From the cell containing the given text, extract its center point as (X, Y) coordinate. 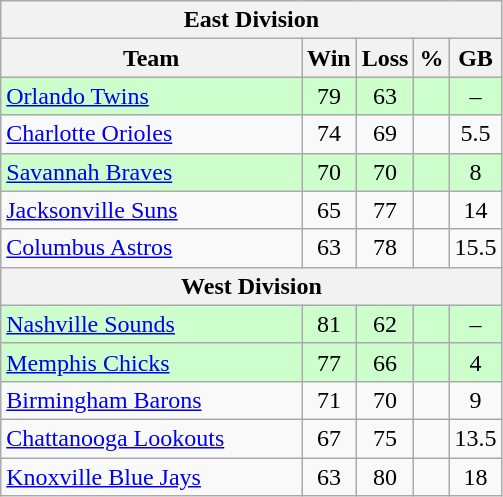
Loss (385, 58)
66 (385, 362)
Columbus Astros (152, 248)
Nashville Sounds (152, 324)
18 (476, 477)
9 (476, 400)
15.5 (476, 248)
65 (330, 210)
% (432, 58)
80 (385, 477)
Knoxville Blue Jays (152, 477)
East Division (252, 20)
Team (152, 58)
81 (330, 324)
Orlando Twins (152, 96)
Birmingham Barons (152, 400)
8 (476, 172)
69 (385, 134)
14 (476, 210)
79 (330, 96)
Chattanooga Lookouts (152, 438)
74 (330, 134)
67 (330, 438)
5.5 (476, 134)
13.5 (476, 438)
4 (476, 362)
71 (330, 400)
78 (385, 248)
Memphis Chicks (152, 362)
Charlotte Orioles (152, 134)
GB (476, 58)
75 (385, 438)
Win (330, 58)
West Division (252, 286)
Savannah Braves (152, 172)
62 (385, 324)
Jacksonville Suns (152, 210)
